From the cell containing the given text, extract its center point as (X, Y) coordinate. 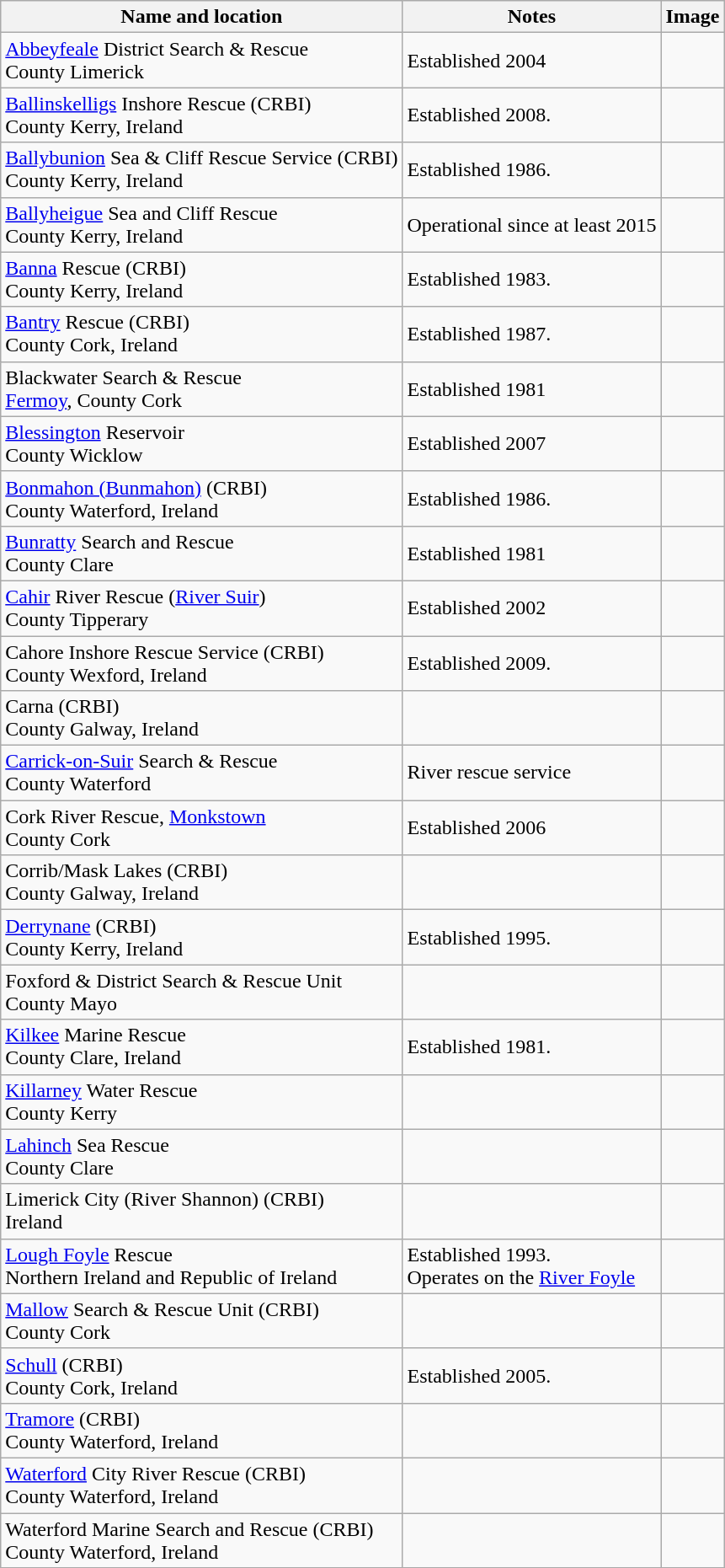
Established 1983. (532, 280)
Waterford Marine Search and Rescue (CRBI)County Waterford, Ireland (202, 1540)
Ballinskelligs Inshore Rescue (CRBI)County Kerry, Ireland (202, 115)
Established 1993.Operates on the River Foyle (532, 1266)
Blessington ReservoirCounty Wicklow (202, 443)
Bonmahon (Bunmahon) (CRBI)County Waterford, Ireland (202, 499)
Ballyheigue Sea and Cliff Rescue County Kerry, Ireland (202, 224)
Established 1995. (532, 937)
Abbeyfeale District Search & RescueCounty Limerick (202, 61)
Cahore Inshore Rescue Service (CRBI)County Wexford, Ireland (202, 662)
Limerick City (River Shannon) (CRBI)Ireland (202, 1212)
River rescue service (532, 773)
Lough Foyle RescueNorthern Ireland and Republic of Ireland (202, 1266)
Bunratty Search and RescueCounty Clare (202, 553)
Mallow Search & Rescue Unit (CRBI)County Cork (202, 1321)
Established 2007 (532, 443)
Waterford City River Rescue (CRBI)County Waterford, Ireland (202, 1485)
Schull (CRBI)County Cork, Ireland (202, 1375)
Notes (532, 17)
Kilkee Marine RescueCounty Clare, Ireland (202, 1046)
Killarney Water RescueCounty Kerry (202, 1102)
Established 2008. (532, 115)
Established 2002 (532, 608)
Operational since at least 2015 (532, 224)
Lahinch Sea RescueCounty Clare (202, 1156)
Name and location (202, 17)
Established 2009. (532, 662)
Established 1987. (532, 334)
Established 2006 (532, 827)
Image (692, 17)
Foxford & District Search & Rescue UnitCounty Mayo (202, 993)
Bantry Rescue (CRBI)County Cork, Ireland (202, 334)
Cahir River Rescue (River Suir)County Tipperary (202, 608)
Carna (CRBI)County Galway, Ireland (202, 718)
Established 2005. (532, 1375)
Blackwater Search & RescueFermoy, County Cork (202, 389)
Derrynane (CRBI)County Kerry, Ireland (202, 937)
Banna Rescue (CRBI)County Kerry, Ireland (202, 280)
Ballybunion Sea & Cliff Rescue Service (CRBI)County Kerry, Ireland (202, 170)
Corrib/Mask Lakes (CRBI)County Galway, Ireland (202, 883)
Cork River Rescue, MonkstownCounty Cork (202, 827)
Established 1981. (532, 1046)
Carrick-on-Suir Search & RescueCounty Waterford (202, 773)
Established 2004 (532, 61)
Tramore (CRBI)County Waterford, Ireland (202, 1431)
